Pinpoint the cell where the given text exists, returning its (x, y) midpoint coordinate. 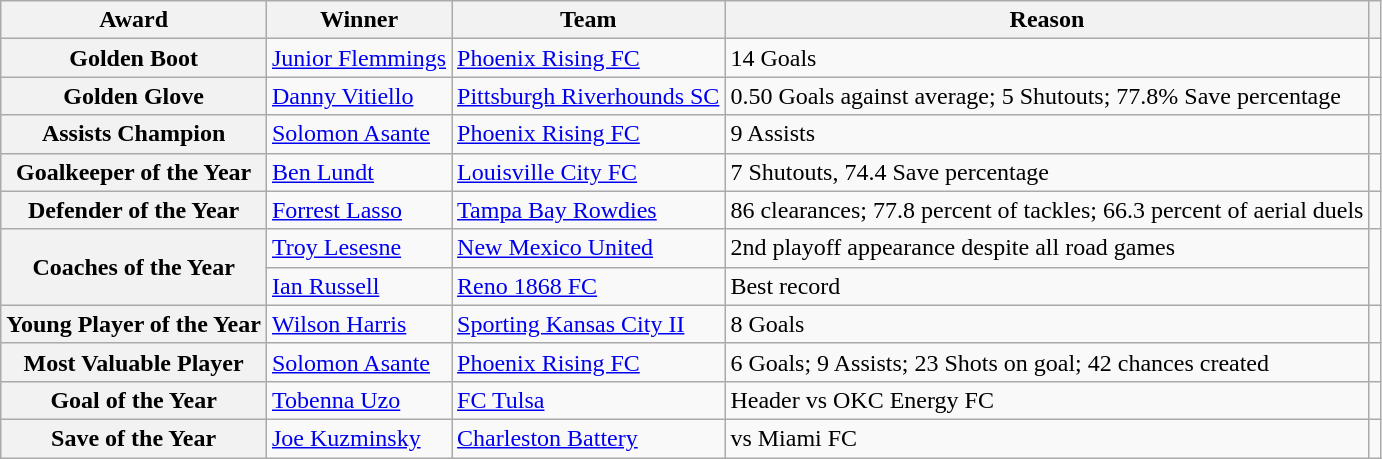
Goal of the Year (134, 400)
Best record (1047, 286)
Golden Boot (134, 58)
Ian Russell (358, 286)
7 Shutouts, 74.4 Save percentage (1047, 172)
Assists Champion (134, 134)
14 Goals (1047, 58)
9 Assists (1047, 134)
Reason (1047, 20)
2nd playoff appearance despite all road games (1047, 248)
Troy Lesesne (358, 248)
Save of the Year (134, 438)
Danny Vitiello (358, 96)
Defender of the Year (134, 210)
New Mexico United (588, 248)
Coaches of the Year (134, 267)
Forrest Lasso (358, 210)
Charleston Battery (588, 438)
Wilson Harris (358, 324)
Award (134, 20)
Sporting Kansas City II (588, 324)
Most Valuable Player (134, 362)
86 clearances; 77.8 percent of tackles; 66.3 percent of aerial duels (1047, 210)
Header vs OKC Energy FC (1047, 400)
Junior Flemmings (358, 58)
Team (588, 20)
Tampa Bay Rowdies (588, 210)
FC Tulsa (588, 400)
Tobenna Uzo (358, 400)
Pittsburgh Riverhounds SC (588, 96)
Reno 1868 FC (588, 286)
Louisville City FC (588, 172)
Young Player of the Year (134, 324)
Joe Kuzminsky (358, 438)
Golden Glove (134, 96)
0.50 Goals against average; 5 Shutouts; 77.8% Save percentage (1047, 96)
6 Goals; 9 Assists; 23 Shots on goal; 42 chances created (1047, 362)
vs Miami FC (1047, 438)
8 Goals (1047, 324)
Ben Lundt (358, 172)
Winner (358, 20)
Goalkeeper of the Year (134, 172)
